For the text-containing cell, return its midpoint in [X, Y] coordinate format. 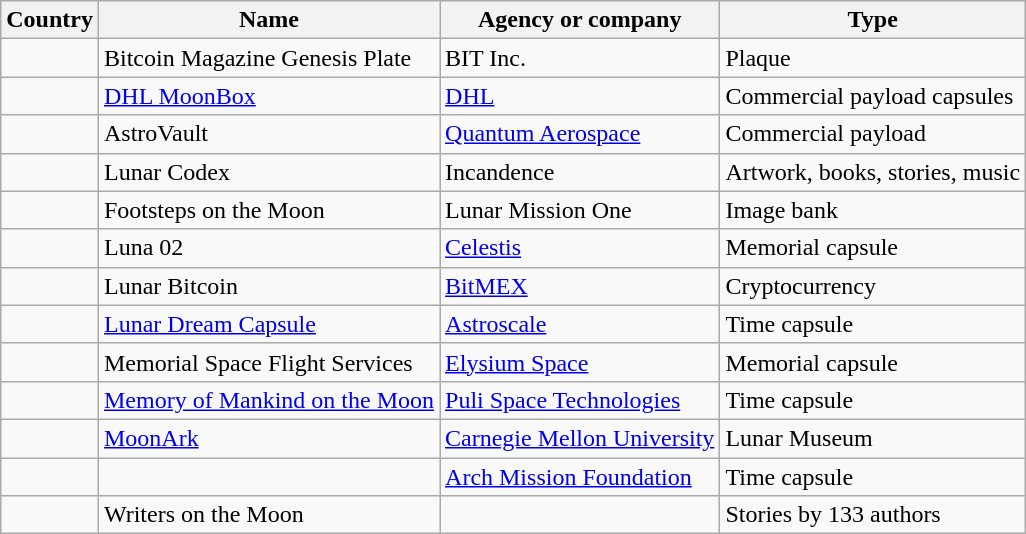
Lunar Museum [873, 438]
Arch Mission Foundation [580, 477]
Image bank [873, 210]
Lunar Mission One [580, 210]
AstroVault [268, 134]
Name [268, 20]
Luna 02 [268, 248]
Stories by 133 authors [873, 515]
Lunar Bitcoin [268, 286]
Artwork, books, stories, music [873, 172]
Footsteps on the Moon [268, 210]
Agency or company [580, 20]
Bitcoin Magazine Genesis Plate [268, 58]
Commercial payload [873, 134]
Lunar Codex [268, 172]
BIT Inc. [580, 58]
Astroscale [580, 324]
Elysium Space [580, 362]
Celestis [580, 248]
Country [50, 20]
Puli Space Technologies [580, 400]
BitMEX [580, 286]
Type [873, 20]
DHL MoonBox [268, 96]
Incandence [580, 172]
Quantum Aerospace [580, 134]
MoonArk [268, 438]
DHL [580, 96]
Memorial Space Flight Services [268, 362]
Cryptocurrency [873, 286]
Carnegie Mellon University [580, 438]
Commercial payload capsules [873, 96]
Plaque [873, 58]
Memory of Mankind on the Moon [268, 400]
Writers on the Moon [268, 515]
Lunar Dream Capsule [268, 324]
